Extract the [X, Y] coordinate from the center of the cell holding the provided text.  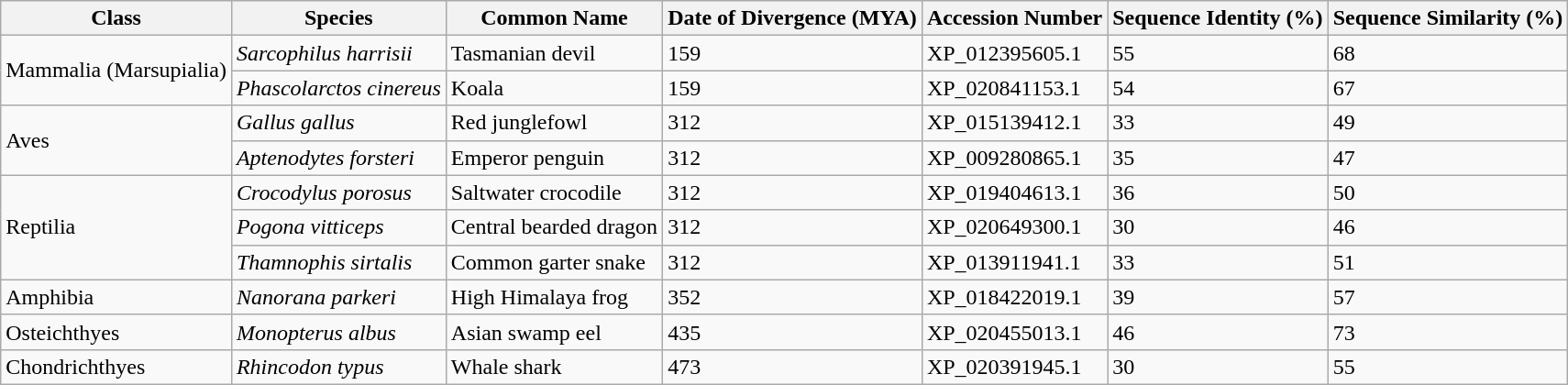
39 [1218, 297]
Chondrichthyes [116, 367]
Class [116, 18]
Sequence Identity (%) [1218, 18]
Sequence Similarity (%) [1448, 18]
Sarcophilus harrisii [338, 53]
Nanorana parkeri [338, 297]
Emperor penguin [554, 158]
352 [792, 297]
Pogona vitticeps [338, 227]
36 [1218, 192]
Whale shark [554, 367]
Central bearded dragon [554, 227]
XP_020391945.1 [1014, 367]
57 [1448, 297]
Saltwater crocodile [554, 192]
XP_015139412.1 [1014, 123]
Gallus gallus [338, 123]
Species [338, 18]
High Himalaya frog [554, 297]
67 [1448, 88]
Thamnophis sirtalis [338, 262]
Koala [554, 88]
Common Name [554, 18]
Aptenodytes forsteri [338, 158]
XP_020841153.1 [1014, 88]
Date of Divergence (MYA) [792, 18]
XP_012395605.1 [1014, 53]
35 [1218, 158]
50 [1448, 192]
Crocodylus porosus [338, 192]
Asian swamp eel [554, 332]
Osteichthyes [116, 332]
Mammalia (Marsupialia) [116, 71]
Phascolarctos cinereus [338, 88]
XP_009280865.1 [1014, 158]
Red junglefowl [554, 123]
47 [1448, 158]
Common garter snake [554, 262]
Reptilia [116, 227]
435 [792, 332]
49 [1448, 123]
XP_020649300.1 [1014, 227]
XP_013911941.1 [1014, 262]
Amphibia [116, 297]
XP_020455013.1 [1014, 332]
Accession Number [1014, 18]
XP_019404613.1 [1014, 192]
51 [1448, 262]
Aves [116, 140]
Tasmanian devil [554, 53]
54 [1218, 88]
73 [1448, 332]
XP_018422019.1 [1014, 297]
68 [1448, 53]
473 [792, 367]
Rhincodon typus [338, 367]
Monopterus albus [338, 332]
